Scan for the cell matching the given text and deliver its [X, Y] coordinate at center. 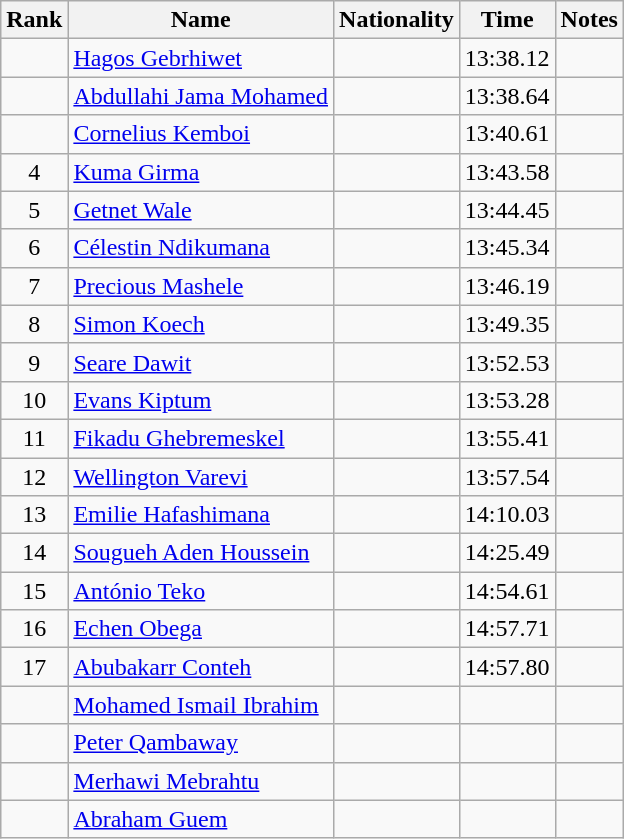
13:38.64 [507, 96]
13 [34, 515]
Evans Kiptum [201, 400]
13:40.61 [507, 134]
13:43.58 [507, 172]
14:25.49 [507, 553]
7 [34, 286]
Rank [34, 20]
8 [34, 324]
Getnet Wale [201, 210]
Emilie Hafashimana [201, 515]
Name [201, 20]
13:55.41 [507, 438]
Wellington Varevi [201, 477]
5 [34, 210]
4 [34, 172]
14:57.71 [507, 629]
13:53.28 [507, 400]
14:54.61 [507, 591]
Kuma Girma [201, 172]
14:57.80 [507, 667]
Sougueh Aden Houssein [201, 553]
14 [34, 553]
13:44.45 [507, 210]
Merhawi Mebrahtu [201, 781]
14:10.03 [507, 515]
11 [34, 438]
Abubakarr Conteh [201, 667]
17 [34, 667]
António Teko [201, 591]
Time [507, 20]
9 [34, 362]
Simon Koech [201, 324]
13:45.34 [507, 248]
Célestin Ndikumana [201, 248]
Nationality [397, 20]
13:38.12 [507, 58]
Echen Obega [201, 629]
Seare Dawit [201, 362]
Peter Qambaway [201, 743]
Cornelius Kemboi [201, 134]
10 [34, 400]
Mohamed Ismail Ibrahim [201, 705]
15 [34, 591]
Abraham Guem [201, 819]
Notes [589, 20]
6 [34, 248]
Fikadu Ghebremeskel [201, 438]
Precious Mashele [201, 286]
16 [34, 629]
13:49.35 [507, 324]
13:57.54 [507, 477]
Hagos Gebrhiwet [201, 58]
13:52.53 [507, 362]
12 [34, 477]
13:46.19 [507, 286]
Abdullahi Jama Mohamed [201, 96]
